Return (X, Y) of the center of cell containing provided text 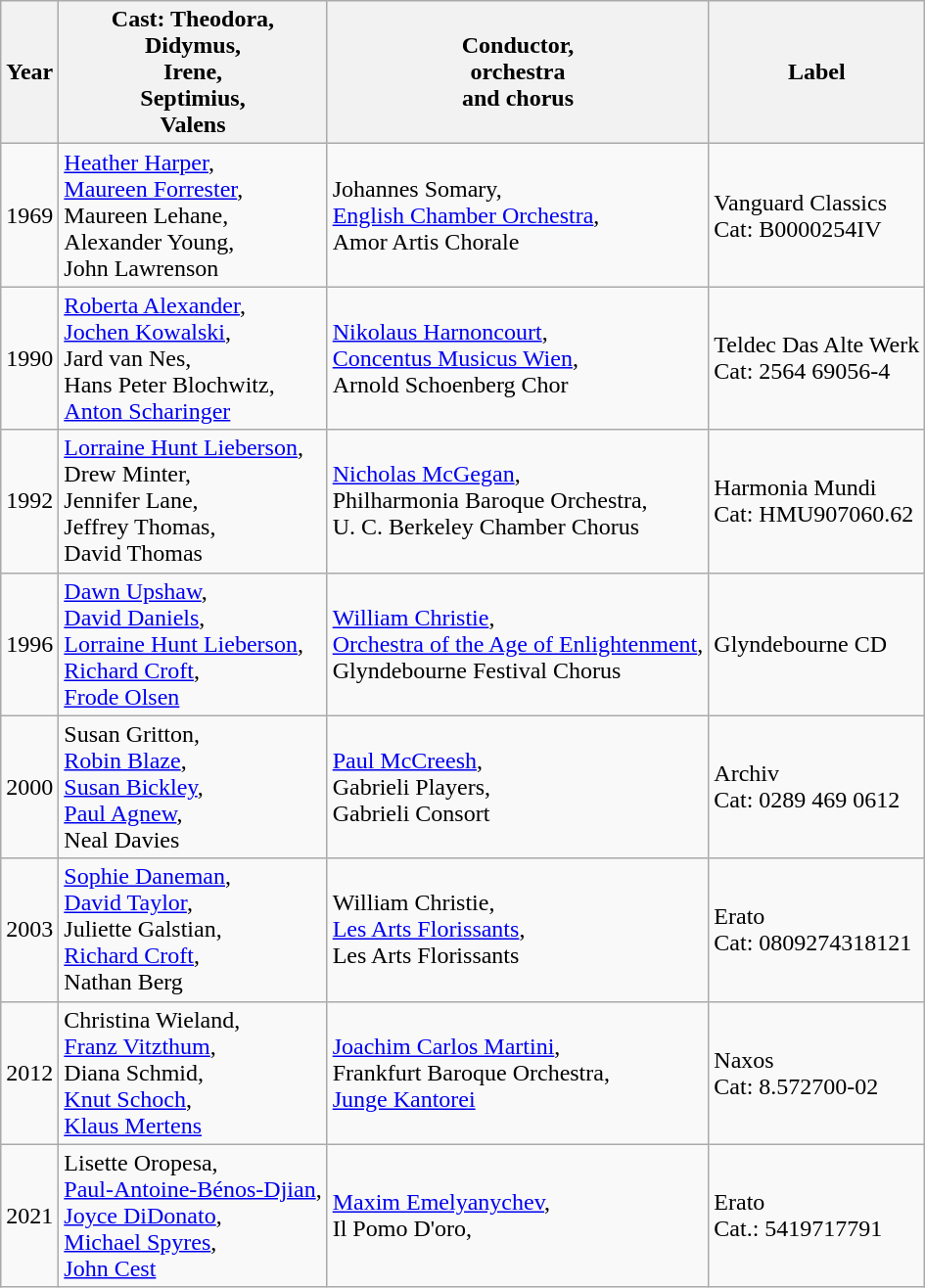
Glyndebourne CD (816, 644)
Nikolaus Harnoncourt,Concentus Musicus Wien,Arnold Schoenberg Chor (518, 358)
EratoCat.: 5419717791 (816, 1216)
William Christie,Les Arts Florissants,Les Arts Florissants (518, 930)
1992 (29, 501)
Cast: Theodora,Didymus,Irene,Septimius,Valens (193, 72)
Teldec Das Alte Werk Cat: 2564 69056-4 (816, 358)
Year (29, 72)
Christina Wieland,Franz Vitzthum,Diana Schmid,Knut Schoch,Klaus Mertens (193, 1073)
Susan Gritton,Robin Blaze,Susan Bickley,Paul Agnew,Neal Davies (193, 787)
Dawn Upshaw,David Daniels,Lorraine Hunt Lieberson,Richard Croft,Frode Olsen (193, 644)
1990 (29, 358)
Joachim Carlos Martini,Frankfurt Baroque Orchestra,Junge Kantorei (518, 1073)
2003 (29, 930)
Harmonia Mundi Cat: HMU907060.62 (816, 501)
Paul McCreesh,Gabrieli Players,Gabrieli Consort (518, 787)
Heather Harper,Maureen Forrester,Maureen Lehane,Alexander Young,John Lawrenson (193, 215)
Lisette Oropesa,Paul-Antoine-Bénos-Djian,Joyce DiDonato,Michael Spyres,John Cest (193, 1216)
EratoCat: 0809274318121 (816, 930)
Roberta Alexander,Jochen Kowalski,Jard van Nes,Hans Peter Blochwitz,Anton Scharinger (193, 358)
Johannes Somary,English Chamber Orchestra,Amor Artis Chorale (518, 215)
ArchivCat: 0289 469 0612 (816, 787)
Maxim Emelyanychev,Il Pomo D'oro, (518, 1216)
Nicholas McGegan,Philharmonia Baroque Orchestra,U. C. Berkeley Chamber Chorus (518, 501)
Lorraine Hunt Lieberson,Drew Minter,Jennifer Lane,Jeffrey Thomas,David Thomas (193, 501)
Label (816, 72)
2021 (29, 1216)
William Christie,Orchestra of the Age of Enlightenment,Glyndebourne Festival Chorus (518, 644)
Conductor,orchestraand chorus (518, 72)
2012 (29, 1073)
1969 (29, 215)
Sophie Daneman,David Taylor,Juliette Galstian,Richard Croft,Nathan Berg (193, 930)
Vanguard Classics Cat: B0000254IV (816, 215)
1996 (29, 644)
NaxosCat: 8.572700-02 (816, 1073)
2000 (29, 787)
